Determine the (X, Y) coordinate at the center of the cell enclosing the given text.  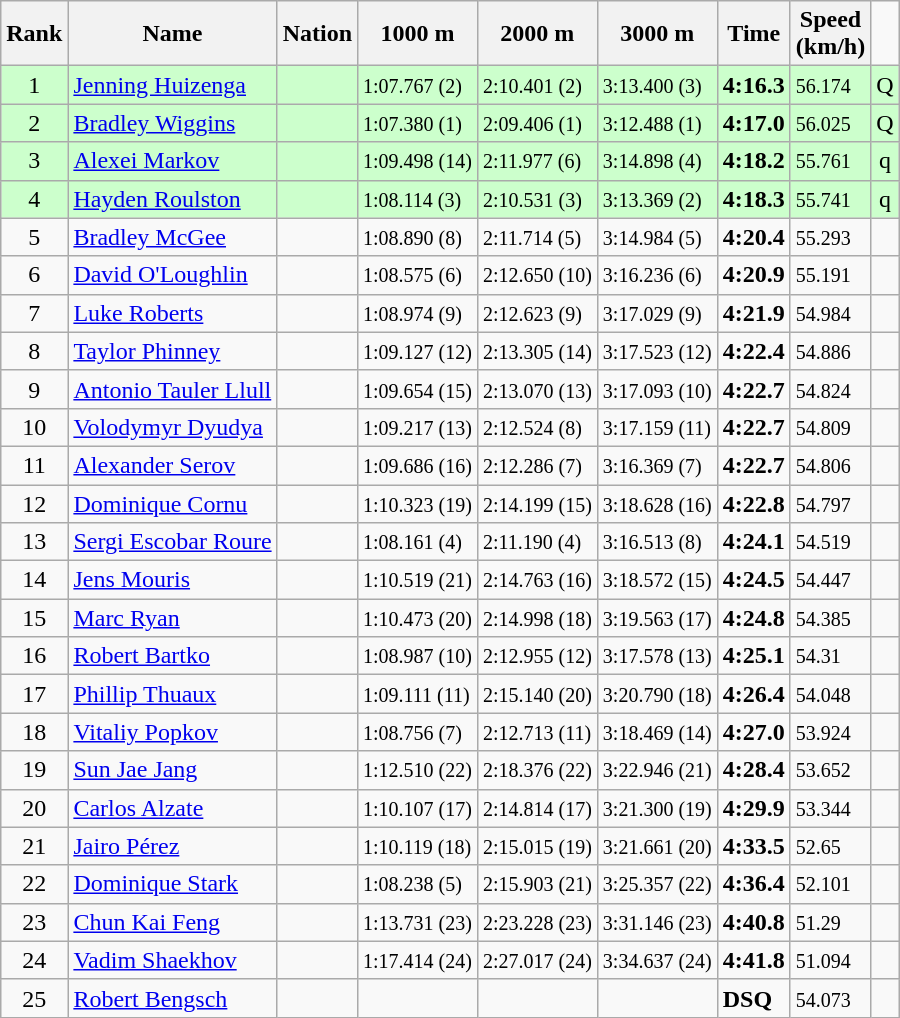
4:26.4 (754, 694)
Antonio Tauler Llull (172, 389)
3:17.523 (12) (657, 351)
3:16.369 (7) (657, 465)
1:07.767 (2) (418, 85)
4:21.9 (754, 313)
18 (34, 732)
3:13.369 (2) (657, 199)
55.761 (830, 161)
4:22.8 (754, 503)
51.29 (830, 922)
Name (172, 34)
Dominique Cornu (172, 503)
4:17.0 (754, 123)
1:13.731 (23) (418, 922)
4:20.4 (754, 237)
3:21.300 (19) (657, 808)
5 (34, 237)
24 (34, 960)
1:07.380 (1) (418, 123)
8 (34, 351)
Vadim Shaekhov (172, 960)
2:12.524 (8) (537, 427)
3000 m (657, 34)
1:10.323 (19) (418, 503)
54.797 (830, 503)
Carlos Alzate (172, 808)
4:40.8 (754, 922)
Chun Kai Feng (172, 922)
3:19.563 (17) (657, 618)
4:33.5 (754, 846)
56.174 (830, 85)
4:18.2 (754, 161)
4:25.1 (754, 656)
1:10.519 (21) (418, 580)
54.806 (830, 465)
1 (34, 85)
3:25.357 (22) (657, 884)
3:14.898 (4) (657, 161)
55.741 (830, 199)
2:23.228 (23) (537, 922)
2:13.070 (13) (537, 389)
55.293 (830, 237)
3:18.628 (16) (657, 503)
2:13.305 (14) (537, 351)
54.073 (830, 998)
2:10.401 (2) (537, 85)
1:09.498 (14) (418, 161)
13 (34, 542)
Alexander Serov (172, 465)
1:08.987 (10) (418, 656)
4:29.9 (754, 808)
1:08.238 (5) (418, 884)
53.924 (830, 732)
Jens Mouris (172, 580)
1:08.161 (4) (418, 542)
11 (34, 465)
1:10.119 (18) (418, 846)
15 (34, 618)
4:22.4 (754, 351)
DSQ (754, 998)
David O'Loughlin (172, 275)
2000 m (537, 34)
Hayden Roulston (172, 199)
Robert Bengsch (172, 998)
4:16.3 (754, 85)
54.809 (830, 427)
Taylor Phinney (172, 351)
2:18.376 (22) (537, 770)
2:14.199 (15) (537, 503)
7 (34, 313)
54.984 (830, 313)
4:24.8 (754, 618)
6 (34, 275)
Phillip Thuaux (172, 694)
19 (34, 770)
Jenning Huizenga (172, 85)
56.025 (830, 123)
9 (34, 389)
53.652 (830, 770)
3:17.159 (11) (657, 427)
Vitaliy Popkov (172, 732)
Alexei Markov (172, 161)
2:11.977 (6) (537, 161)
1:08.974 (9) (418, 313)
2:14.998 (18) (537, 618)
2 (34, 123)
2:15.903 (21) (537, 884)
21 (34, 846)
2:12.623 (9) (537, 313)
20 (34, 808)
Rank (34, 34)
Sun Jae Jang (172, 770)
2:11.714 (5) (537, 237)
Marc Ryan (172, 618)
12 (34, 503)
1:10.473 (20) (418, 618)
4:27.0 (754, 732)
1:12.510 (22) (418, 770)
4:28.4 (754, 770)
54.385 (830, 618)
3:17.029 (9) (657, 313)
3:16.513 (8) (657, 542)
3:18.572 (15) (657, 580)
Robert Bartko (172, 656)
3:34.637 (24) (657, 960)
3:17.093 (10) (657, 389)
1:08.756 (7) (418, 732)
52.101 (830, 884)
3:17.578 (13) (657, 656)
4:18.3 (754, 199)
2:11.190 (4) (537, 542)
17 (34, 694)
Bradley McGee (172, 237)
4:24.1 (754, 542)
4 (34, 199)
2:15.140 (20) (537, 694)
23 (34, 922)
Bradley Wiggins (172, 123)
2:12.650 (10) (537, 275)
52.65 (830, 846)
3:22.946 (21) (657, 770)
22 (34, 884)
2:10.531 (3) (537, 199)
Jairo Pérez (172, 846)
Speed(km/h) (830, 34)
1:17.414 (24) (418, 960)
3 (34, 161)
2:12.955 (12) (537, 656)
54.886 (830, 351)
51.094 (830, 960)
55.191 (830, 275)
54.519 (830, 542)
1:10.107 (17) (418, 808)
1:09.127 (12) (418, 351)
4:20.9 (754, 275)
1000 m (418, 34)
2:12.286 (7) (537, 465)
Time (754, 34)
53.344 (830, 808)
3:16.236 (6) (657, 275)
4:41.8 (754, 960)
2:09.406 (1) (537, 123)
16 (34, 656)
4:36.4 (754, 884)
1:08.114 (3) (418, 199)
54.048 (830, 694)
4:24.5 (754, 580)
54.31 (830, 656)
Nation (317, 34)
1:09.217 (13) (418, 427)
Luke Roberts (172, 313)
3:12.488 (1) (657, 123)
Dominique Stark (172, 884)
54.824 (830, 389)
Volodymyr Dyudya (172, 427)
3:13.400 (3) (657, 85)
1:08.575 (6) (418, 275)
25 (34, 998)
3:20.790 (18) (657, 694)
2:27.017 (24) (537, 960)
1:09.654 (15) (418, 389)
1:09.111 (11) (418, 694)
10 (34, 427)
2:14.763 (16) (537, 580)
2:15.015 (19) (537, 846)
3:21.661 (20) (657, 846)
1:09.686 (16) (418, 465)
3:18.469 (14) (657, 732)
2:14.814 (17) (537, 808)
54.447 (830, 580)
14 (34, 580)
3:31.146 (23) (657, 922)
3:14.984 (5) (657, 237)
Sergi Escobar Roure (172, 542)
2:12.713 (11) (537, 732)
1:08.890 (8) (418, 237)
